Output the [X, Y] coordinate of the center of the cell containing the given text.  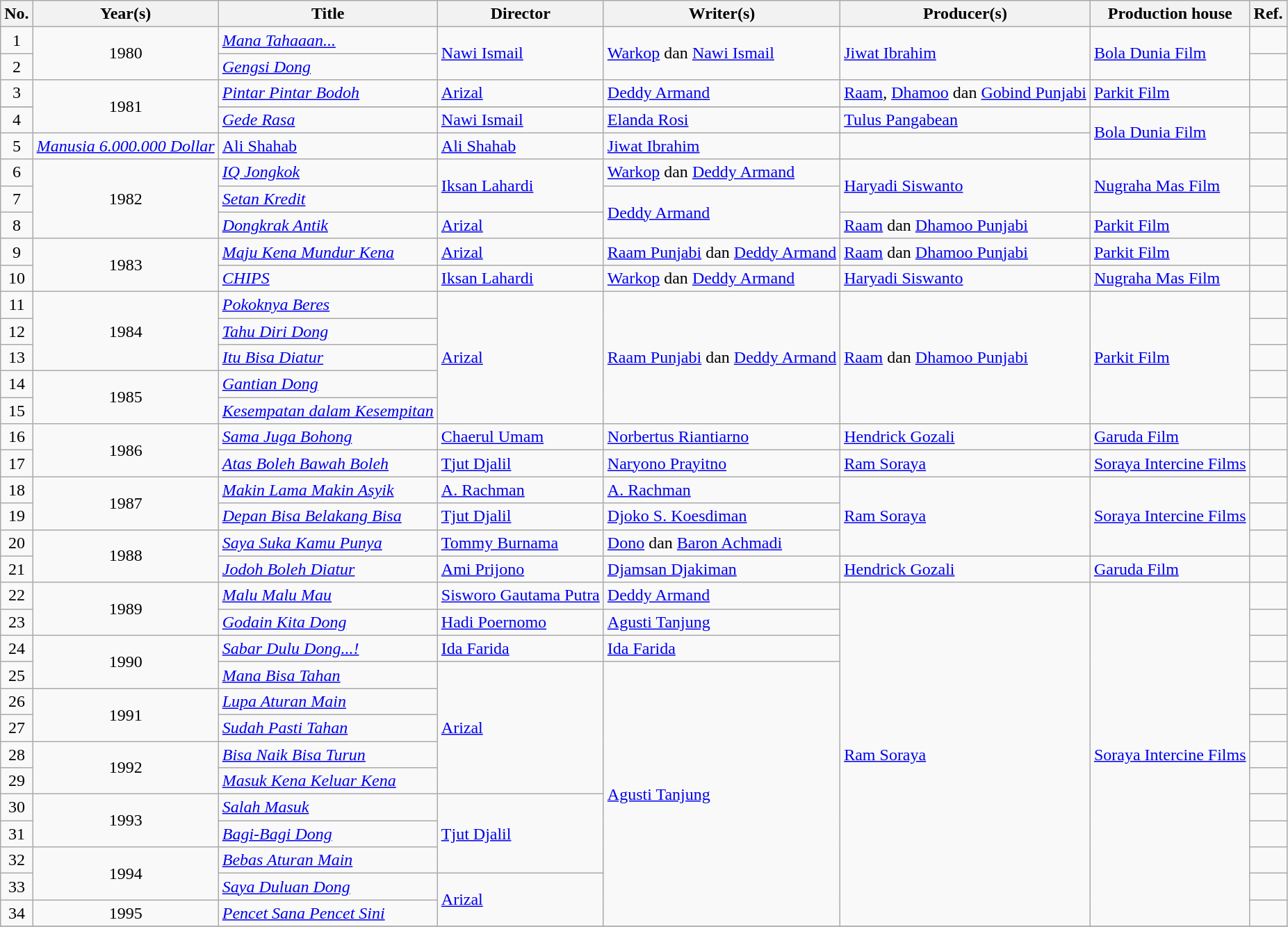
Dongkrak Antik [328, 225]
1986 [125, 450]
Makin Lama Makin Asyik [328, 490]
Producer(s) [965, 14]
Ami Prijono [520, 569]
Elanda Rosi [722, 120]
Godain Kita Dong [328, 622]
Bisa Naik Bisa Turun [328, 754]
14 [17, 384]
Director [520, 14]
Naryono Prayitno [722, 463]
20 [17, 543]
5 [17, 146]
Title [328, 14]
22 [17, 596]
No. [17, 14]
12 [17, 331]
Chaerul Umam [520, 437]
11 [17, 304]
9 [17, 252]
Tulus Pangabean [965, 120]
Gengsi Dong [328, 67]
Bagi-Bagi Dong [328, 834]
13 [17, 358]
26 [17, 701]
Writer(s) [722, 14]
30 [17, 807]
Saya Duluan Dong [328, 887]
Atas Boleh Bawah Boleh [328, 463]
1994 [125, 873]
Sisworo Gautama Putra [520, 596]
Itu Bisa Diatur [328, 358]
Raam, Dhamoo dan Gobind Punjabi [965, 93]
1 [17, 40]
23 [17, 622]
1990 [125, 662]
16 [17, 437]
Tommy Burnama [520, 543]
18 [17, 490]
8 [17, 225]
4 [17, 120]
33 [17, 887]
Djoko S. Koesdiman [722, 516]
25 [17, 675]
Hadi Poernomo [520, 622]
Warkop dan Nawi Ismail [722, 54]
Malu Malu Mau [328, 596]
15 [17, 411]
Kesempatan dalam Kesempitan [328, 411]
1989 [125, 609]
Djamsan Djakiman [722, 569]
24 [17, 648]
Setan Kredit [328, 199]
6 [17, 172]
Saya Suka Kamu Punya [328, 543]
1983 [125, 265]
Gantian Dong [328, 384]
Gede Rasa [328, 120]
Dono dan Baron Achmadi [722, 543]
Depan Bisa Belakang Bisa [328, 516]
Pokoknya Beres [328, 304]
Bebas Aturan Main [328, 860]
1987 [125, 503]
1991 [125, 714]
2 [17, 67]
19 [17, 516]
Salah Masuk [328, 807]
Sabar Dulu Dong...! [328, 648]
1985 [125, 397]
Lupa Aturan Main [328, 701]
Sudah Pasti Tahan [328, 728]
1982 [125, 199]
29 [17, 781]
1988 [125, 556]
21 [17, 569]
34 [17, 913]
IQ Jongkok [328, 172]
Production house [1170, 14]
28 [17, 754]
1992 [125, 767]
Masuk Kena Keluar Kena [328, 781]
3 [17, 93]
CHIPS [328, 278]
1981 [125, 106]
Maju Kena Mundur Kena [328, 252]
Ref. [1268, 14]
7 [17, 199]
1984 [125, 331]
Norbertus Riantiarno [722, 437]
Mana Tahaaan... [328, 40]
Pencet Sana Pencet Sini [328, 913]
Pintar Pintar Bodoh [328, 93]
1980 [125, 54]
17 [17, 463]
27 [17, 728]
Jodoh Boleh Diatur [328, 569]
Year(s) [125, 14]
32 [17, 860]
1995 [125, 913]
Mana Bisa Tahan [328, 675]
Sama Juga Bohong [328, 437]
31 [17, 834]
Tahu Diri Dong [328, 331]
Manusia 6.000.000 Dollar [125, 146]
10 [17, 278]
1993 [125, 821]
